Identify which cell holds the provided text, then report its (x, y) central coordinate. 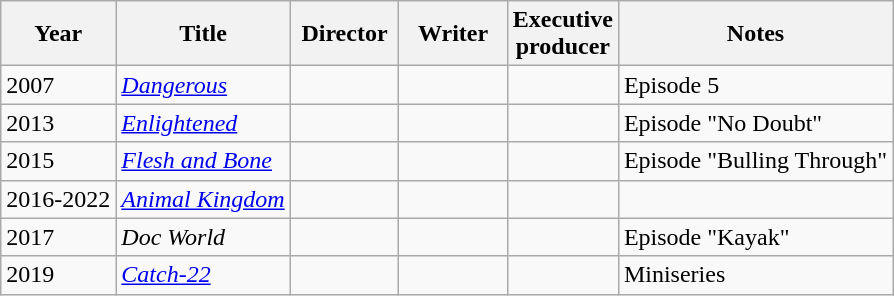
Year (58, 34)
2015 (58, 161)
Flesh and Bone (203, 161)
Writer (454, 34)
Doc World (203, 237)
Enlightened (203, 123)
Episode 5 (755, 85)
2007 (58, 85)
2019 (58, 275)
Episode "Bulling Through" (755, 161)
Catch-22 (203, 275)
Miniseries (755, 275)
Notes (755, 34)
Director (344, 34)
2013 (58, 123)
Title (203, 34)
Episode "Kayak" (755, 237)
Dangerous (203, 85)
Executive producer (562, 34)
2016-2022 (58, 199)
Animal Kingdom (203, 199)
2017 (58, 237)
Episode "No Doubt" (755, 123)
